Scan for the cell matching the given text and deliver its (X, Y) coordinate at center. 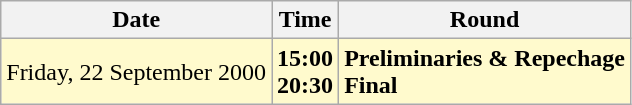
Date (136, 20)
Time (306, 20)
15:0020:30 (306, 72)
Friday, 22 September 2000 (136, 72)
Preliminaries & RepechageFinal (485, 72)
Round (485, 20)
